Pinpoint the cell where the given text exists, returning its (X, Y) midpoint coordinate. 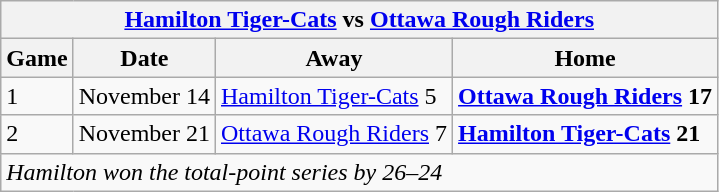
2 (37, 134)
Hamilton won the total-point series by 26–24 (360, 172)
Home (586, 58)
November 21 (144, 134)
November 14 (144, 96)
Hamilton Tiger-Cats vs Ottawa Rough Riders (360, 20)
Hamilton Tiger-Cats 5 (334, 96)
Ottawa Rough Riders 17 (586, 96)
Date (144, 58)
Game (37, 58)
Hamilton Tiger-Cats 21 (586, 134)
Away (334, 58)
Ottawa Rough Riders 7 (334, 134)
1 (37, 96)
